Provide the (x, y) coordinate of the cell's center where the given text is located.  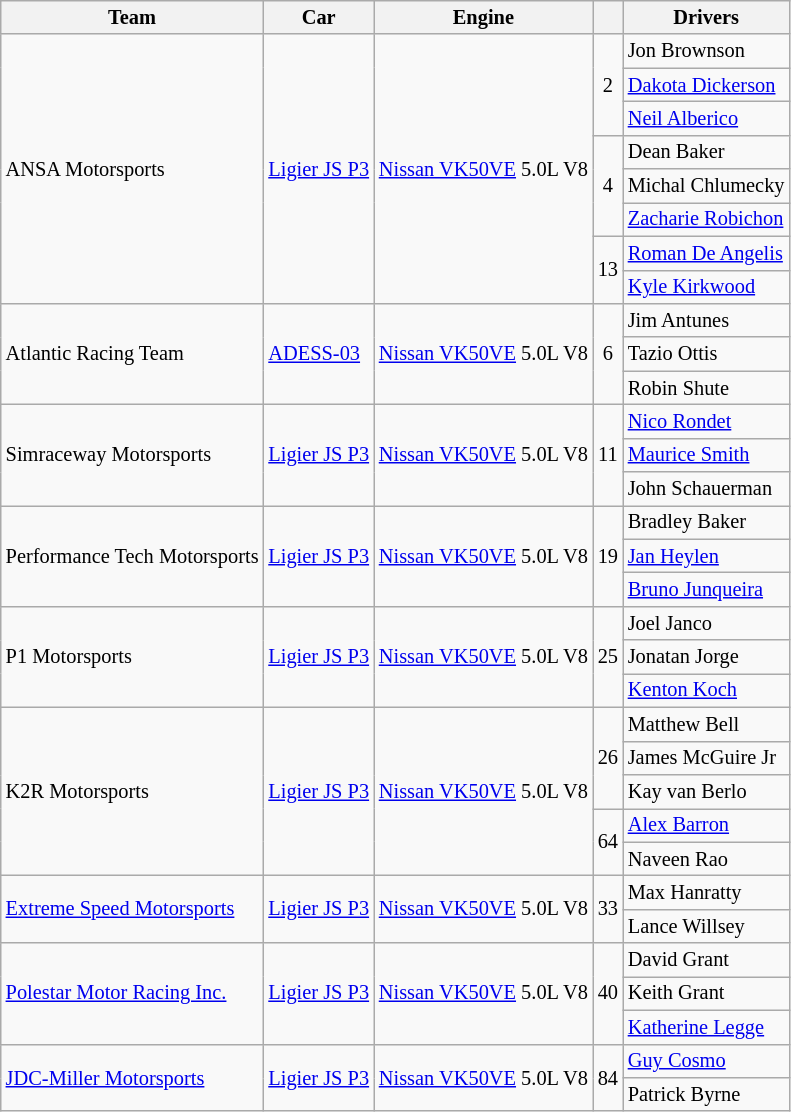
David Grant (706, 960)
ANSA Motorsports (132, 168)
Jan Heylen (706, 556)
40 (608, 994)
Performance Tech Motorsports (132, 556)
Atlantic Racing Team (132, 354)
25 (608, 656)
19 (608, 556)
Zacharie Robichon (706, 219)
Jon Brownson (706, 51)
ADESS-03 (318, 354)
Joel Janco (706, 623)
Max Hanratty (706, 892)
Patrick Byrne (706, 1094)
Nico Rondet (706, 421)
Jim Antunes (706, 320)
33 (608, 908)
Katherine Legge (706, 1027)
Kyle Kirkwood (706, 287)
Keith Grant (706, 993)
Bradley Baker (706, 522)
James McGuire Jr (706, 758)
26 (608, 758)
13 (608, 270)
JDC-Miller Motorsports (132, 1078)
Team (132, 17)
P1 Motorsports (132, 656)
Dakota Dickerson (706, 85)
Jonatan Jorge (706, 657)
Dean Baker (706, 152)
Matthew Bell (706, 724)
Maurice Smith (706, 455)
Bruno Junqueira (706, 589)
Drivers (706, 17)
84 (608, 1078)
Guy Cosmo (706, 1061)
Alex Barron (706, 825)
John Schauerman (706, 489)
Polestar Motor Racing Inc. (132, 994)
Kenton Koch (706, 690)
64 (608, 842)
Simraceway Motorsports (132, 454)
4 (608, 186)
Engine (484, 17)
Extreme Speed Motorsports (132, 908)
11 (608, 454)
Neil Alberico (706, 118)
6 (608, 354)
Roman De Angelis (706, 253)
Robin Shute (706, 388)
2 (608, 84)
Tazio Ottis (706, 354)
Naveen Rao (706, 859)
Kay van Berlo (706, 791)
Car (318, 17)
Lance Willsey (706, 926)
K2R Motorsports (132, 791)
Michal Chlumecky (706, 186)
